Scan for the cell matching the given text and deliver its [x, y] coordinate at center. 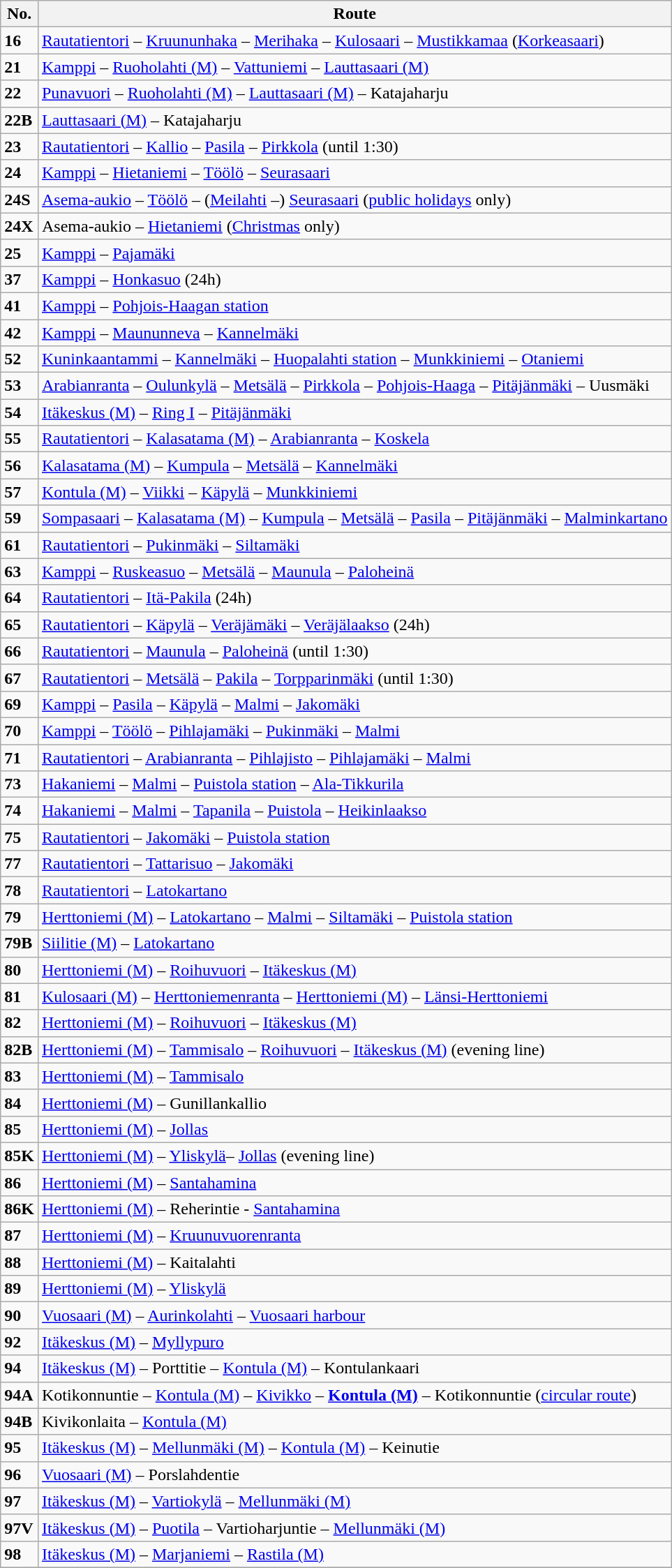
94A [20, 1395]
Rautatientori – Tattarisuo – Jakomäki [354, 864]
25 [20, 253]
24X [20, 226]
Vuosaari (M) – Aurinkolahti – Vuosaari harbour [354, 1315]
57 [20, 492]
86K [20, 1209]
80 [20, 970]
53 [20, 386]
16 [20, 40]
95 [20, 1448]
64 [20, 598]
52 [20, 359]
85 [20, 1129]
82 [20, 1023]
Kalasatama (M) – Kumpula – Metsälä – Kannelmäki [354, 465]
Herttoniemi (M) – Kruunuvuorenranta [354, 1236]
74 [20, 811]
Kulosaari (M) – Herttoniemenranta – Herttoniemi (M) – Länsi-Herttoniemi [354, 996]
Herttoniemi (M) – Tammisalo – Roihuvuori – Itäkeskus (M) (evening line) [354, 1050]
90 [20, 1315]
86 [20, 1183]
81 [20, 996]
83 [20, 1076]
Herttoniemi (M) – Jollas [354, 1129]
61 [20, 545]
Herttoniemi (M) – Tammisalo [354, 1076]
82B [20, 1050]
Kivikonlaita – Kontula (M) [354, 1421]
Rautatientori – Metsälä – Pakila – Torpparinmäki (until 1:30) [354, 678]
Kamppi – Pohjois-Haagan station [354, 306]
89 [20, 1289]
Siilitie (M) – Latokartano [354, 943]
Herttoniemi (M) – Latokartano – Malmi – Siltamäki – Puistola station [354, 917]
Rautatientori – Kruununhaka – Merihaka – Kulosaari – Mustikkamaa (Korkeasaari) [354, 40]
Sompasaari – Kalasatama (M) – Kumpula – Metsälä – Pasila – Pitäjänmäki – Malminkartano [354, 518]
21 [20, 67]
Rautatientori – Itä-Pakila (24h) [354, 598]
92 [20, 1342]
94B [20, 1421]
77 [20, 864]
79B [20, 943]
65 [20, 625]
Kamppi – Pajamäki [354, 253]
Itäkeskus (M) – Puotila – Vartioharjuntie – Mellunmäki (M) [354, 1528]
75 [20, 837]
98 [20, 1554]
Rautatientori – Maunula – Paloheinä (until 1:30) [354, 651]
Herttoniemi (M) – Reherintie - Santahamina [354, 1209]
Itäkeskus (M) – Vartiokylä – Mellunmäki (M) [354, 1501]
63 [20, 572]
Route [354, 14]
Rautatientori – Arabianranta – Pihlajisto – Pihlajamäki – Malmi [354, 757]
Kamppi – Hietaniemi – Töölö – Seurasaari [354, 173]
Itäkeskus (M) – Porttitie – Kontula (M) – Kontulankaari [354, 1368]
23 [20, 147]
55 [20, 439]
66 [20, 651]
Kuninkaantammi – Kannelmäki – Huopalahti station – Munkkiniemi – Otaniemi [354, 359]
Itäkeskus (M) – Mellunmäki (M) – Kontula (M) – Keinutie [354, 1448]
Rautatientori – Käpylä – Veräjämäki – Veräjälaakso (24h) [354, 625]
Kamppi – Honkasuo (24h) [354, 279]
Kamppi – Ruskeasuo – Metsälä – Maunula – Paloheinä [354, 572]
97V [20, 1528]
78 [20, 890]
Punavuori – Ruoholahti (M) – Lauttasaari (M) – Katajaharju [354, 94]
Herttoniemi (M) – Gunillankallio [354, 1103]
Kamppi – Pasila – Käpylä – Malmi – Jakomäki [354, 704]
Lauttasaari (M) – Katajaharju [354, 120]
Itäkeskus (M) – Marjaniemi – Rastila (M) [354, 1554]
Herttoniemi (M) – Yliskylä– Jollas (evening line) [354, 1156]
41 [20, 306]
42 [20, 333]
Itäkeskus (M) – Myllypuro [354, 1342]
Rautatientori – Kalasatama (M) – Arabianranta – Koskela [354, 439]
87 [20, 1236]
Asema-aukio – Töölö – (Meilahti –) Seurasaari (public holidays only) [354, 200]
Herttoniemi (M) – Santahamina [354, 1183]
Kamppi – Töölö – Pihlajamäki – Pukinmäki – Malmi [354, 731]
54 [20, 412]
70 [20, 731]
Kontula (M) – Viikki – Käpylä – Munkkiniemi [354, 492]
73 [20, 784]
84 [20, 1103]
Rautatientori – Pukinmäki – Siltamäki [354, 545]
Kamppi – Ruoholahti (M) – Vattuniemi – Lauttasaari (M) [354, 67]
Herttoniemi (M) – Kaitalahti [354, 1262]
Kamppi – Maununneva – Kannelmäki [354, 333]
Herttoniemi (M) – Yliskylä [354, 1289]
22B [20, 120]
Kotikonnuntie – Kontula (M) – Kivikko – Kontula (M) – Kotikonnuntie (circular route) [354, 1395]
No. [20, 14]
85K [20, 1156]
24S [20, 200]
Arabianranta – Oulunkylä – Metsälä – Pirkkola – Pohjois-Haaga – Pitäjänmäki – Uusmäki [354, 386]
24 [20, 173]
71 [20, 757]
69 [20, 704]
Vuosaari (M) – Porslahdentie [354, 1474]
56 [20, 465]
Rautatientori – Jakomäki – Puistola station [354, 837]
Rautatientori – Kallio – Pasila – Pirkkola (until 1:30) [354, 147]
Rautatientori – Latokartano [354, 890]
94 [20, 1368]
88 [20, 1262]
22 [20, 94]
97 [20, 1501]
79 [20, 917]
Itäkeskus (M) – Ring I – Pitäjänmäki [354, 412]
37 [20, 279]
67 [20, 678]
Hakaniemi – Malmi – Puistola station – Ala-Tikkurila [354, 784]
59 [20, 518]
96 [20, 1474]
Hakaniemi – Malmi – Tapanila – Puistola – Heikinlaakso [354, 811]
Asema-aukio – Hietaniemi (Christmas only) [354, 226]
